Pinpoint the cell where the given text exists, returning its [X, Y] midpoint coordinate. 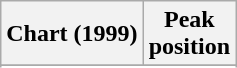
Peakposition [189, 34]
Chart (1999) [72, 34]
